Return (X, Y) of the center of cell containing provided text 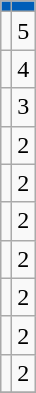
5 (24, 31)
3 (24, 107)
4 (24, 69)
